Scan for the cell matching the given text and deliver its [X, Y] coordinate at center. 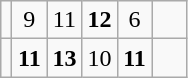
9 [30, 20]
12 [100, 20]
10 [100, 58]
13 [64, 58]
6 [134, 20]
